Find where the given text appears and provide that cell's center as (x, y) coordinate. 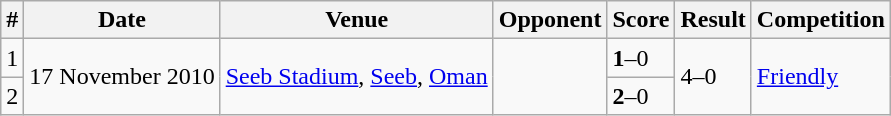
Score (641, 20)
1 (12, 58)
Result (713, 20)
Venue (356, 20)
Date (122, 20)
4–0 (713, 77)
Friendly (820, 77)
Opponent (550, 20)
Competition (820, 20)
2 (12, 96)
1–0 (641, 58)
17 November 2010 (122, 77)
Seeb Stadium, Seeb, Oman (356, 77)
# (12, 20)
2–0 (641, 96)
